Capture the cell that displays the provided text and extract its (X, Y) central coordinate. 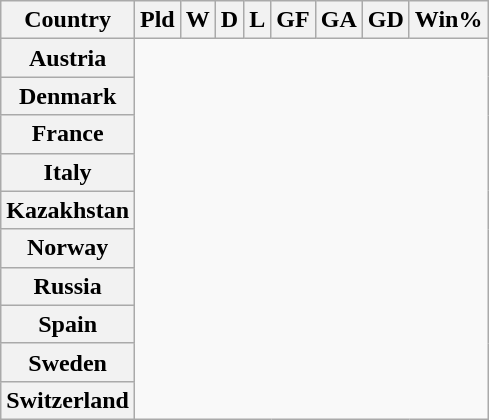
Norway (68, 248)
Italy (68, 172)
W (198, 20)
Pld (158, 20)
L (258, 20)
Sweden (68, 362)
Switzerland (68, 400)
Russia (68, 286)
Denmark (68, 96)
France (68, 134)
Win% (448, 20)
Austria (68, 58)
GD (386, 20)
D (229, 20)
Country (68, 20)
Spain (68, 324)
GF (293, 20)
Kazakhstan (68, 210)
GA (338, 20)
